Detect which cell encompasses the target text, then output its (x, y) center coordinate. 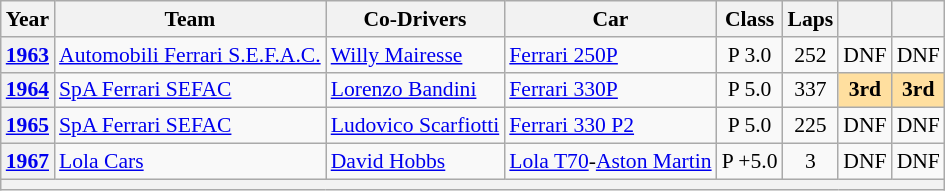
225 (811, 126)
1965 (28, 126)
Class (750, 19)
1964 (28, 90)
Ferrari 330P (610, 90)
Year (28, 19)
Car (610, 19)
Lorenzo Bandini (416, 90)
P +5.0 (750, 162)
3 (811, 162)
Co-Drivers (416, 19)
Ludovico Scarfiotti (416, 126)
Ferrari 250P (610, 55)
Laps (811, 19)
1967 (28, 162)
Ferrari 330 P2 (610, 126)
252 (811, 55)
1963 (28, 55)
Lola T70-Aston Martin (610, 162)
Willy Mairesse (416, 55)
Automobili Ferrari S.E.F.A.C. (190, 55)
337 (811, 90)
Team (190, 19)
P 3.0 (750, 55)
David Hobbs (416, 162)
Lola Cars (190, 162)
